Capture the cell that displays the provided text and extract its [X, Y] central coordinate. 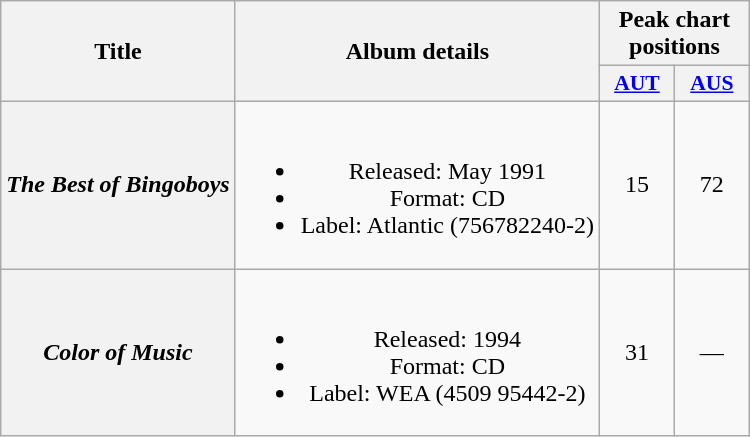
Album details [417, 52]
— [712, 352]
Released: 1994Format: CDLabel: WEA (4509 95442-2) [417, 352]
Peak chartpositions [674, 34]
72 [712, 184]
Released: May 1991Format: CDLabel: Atlantic (756782240-2) [417, 184]
Title [118, 52]
15 [636, 184]
AUT [636, 84]
Color of Music [118, 352]
The Best of Bingoboys [118, 184]
31 [636, 352]
AUS [712, 84]
